Pinpoint the cell where the given text exists, returning its (x, y) midpoint coordinate. 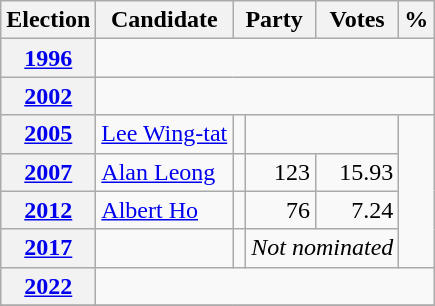
2005 (48, 134)
7.24 (356, 210)
76 (281, 210)
Not nominated (322, 248)
Lee Wing-tat (164, 134)
2002 (48, 96)
Party (274, 20)
Candidate (164, 20)
Votes (356, 20)
15.93 (356, 172)
2017 (48, 248)
1996 (48, 58)
Alan Leong (164, 172)
Albert Ho (164, 210)
2022 (48, 286)
2012 (48, 210)
% (416, 20)
123 (281, 172)
Election (48, 20)
2007 (48, 172)
